From the cell containing the given text, extract its center point as (X, Y) coordinate. 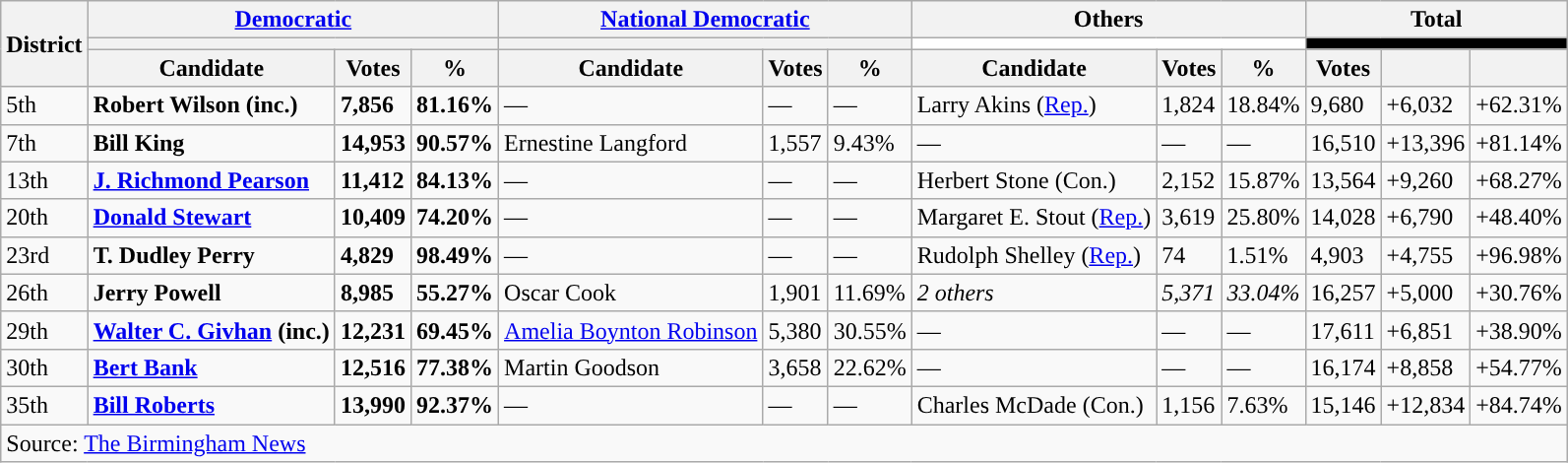
74.20% (455, 218)
+12,834 (1425, 405)
3,658 (795, 367)
23rd (44, 255)
98.49% (455, 255)
7.63% (1264, 405)
84.13% (455, 180)
+5,000 (1425, 293)
17,611 (1343, 330)
Rudolph Shelley (Rep.) (1034, 255)
Herbert Stone (Con.) (1034, 180)
+13,396 (1425, 143)
Robert Wilson (inc.) (211, 105)
T. Dudley Perry (211, 255)
Larry Akins (Rep.) (1034, 105)
90.57% (455, 143)
Total (1436, 20)
Ernestine Langford (631, 143)
District (44, 43)
Charles McDade (Con.) (1034, 405)
20th (44, 218)
11,412 (372, 180)
11.69% (870, 293)
29th (44, 330)
9,680 (1343, 105)
5th (44, 105)
81.16% (455, 105)
16,257 (1343, 293)
14,953 (372, 143)
25.80% (1264, 218)
+62.31% (1520, 105)
74 (1189, 255)
+48.40% (1520, 218)
92.37% (455, 405)
3,619 (1189, 218)
30th (44, 367)
2 others (1034, 293)
Martin Goodson (631, 367)
Source: The Birmingham News (784, 442)
14,028 (1343, 218)
+6,851 (1425, 330)
15.87% (1264, 180)
7th (44, 143)
5,380 (795, 330)
2,152 (1189, 180)
Oscar Cook (631, 293)
+38.90% (1520, 330)
Donald Stewart (211, 218)
18.84% (1264, 105)
1,557 (795, 143)
+30.76% (1520, 293)
30.55% (870, 330)
33.04% (1264, 293)
+8,858 (1425, 367)
+6,032 (1425, 105)
13,990 (372, 405)
Bert Bank (211, 367)
77.38% (455, 367)
Democratic (293, 20)
35th (44, 405)
Jerry Powell (211, 293)
15,146 (1343, 405)
12,516 (372, 367)
Bill Roberts (211, 405)
1,156 (1189, 405)
Margaret E. Stout (Rep.) (1034, 218)
Bill King (211, 143)
Walter C. Givhan (inc.) (211, 330)
16,510 (1343, 143)
13,564 (1343, 180)
8,985 (372, 293)
7,856 (372, 105)
69.45% (455, 330)
National Democratic (706, 20)
26th (44, 293)
+6,790 (1425, 218)
1,901 (795, 293)
22.62% (870, 367)
+81.14% (1520, 143)
J. Richmond Pearson (211, 180)
10,409 (372, 218)
9.43% (870, 143)
13th (44, 180)
+84.74% (1520, 405)
16,174 (1343, 367)
5,371 (1189, 293)
4,829 (372, 255)
Amelia Boynton Robinson (631, 330)
1,824 (1189, 105)
55.27% (455, 293)
12,231 (372, 330)
Others (1108, 20)
+68.27% (1520, 180)
+96.98% (1520, 255)
+9,260 (1425, 180)
4,903 (1343, 255)
+4,755 (1425, 255)
+54.77% (1520, 367)
1.51% (1264, 255)
